Extract the (X, Y) coordinate from the center of the cell holding the provided text.  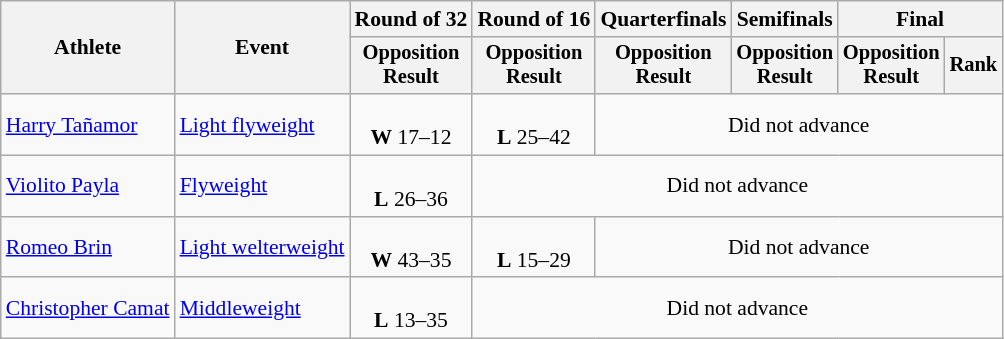
Round of 16 (534, 19)
W 17–12 (412, 124)
Quarterfinals (663, 19)
Middleweight (262, 308)
W 43–35 (412, 248)
Harry Tañamor (88, 124)
L 13–35 (412, 308)
Christopher Camat (88, 308)
Romeo Brin (88, 248)
Round of 32 (412, 19)
Semifinals (784, 19)
Athlete (88, 48)
L 25–42 (534, 124)
L 26–36 (412, 186)
Event (262, 48)
Final (920, 19)
Light welterweight (262, 248)
Flyweight (262, 186)
L 15–29 (534, 248)
Light flyweight (262, 124)
Rank (974, 66)
Violito Payla (88, 186)
